Determine the [X, Y] coordinate at the center of the cell enclosing the given text.  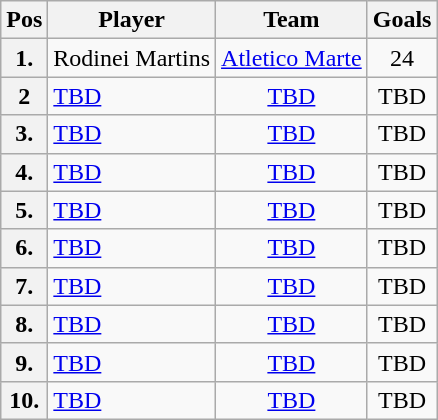
Team [292, 20]
1. [24, 58]
2 [24, 96]
3. [24, 134]
7. [24, 286]
9. [24, 362]
8. [24, 324]
Player [132, 20]
5. [24, 210]
6. [24, 248]
Goals [402, 20]
4. [24, 172]
Rodinei Martins [132, 58]
10. [24, 400]
24 [402, 58]
Pos [24, 20]
Atletico Marte [292, 58]
